Detect which cell encompasses the target text, then output its (X, Y) center coordinate. 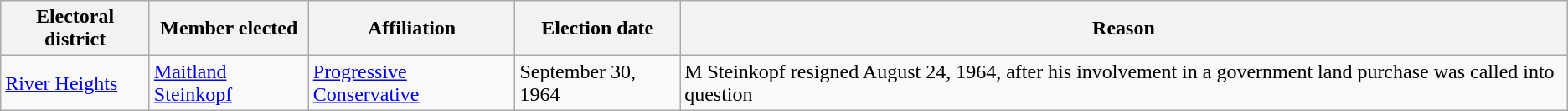
Maitland Steinkopf (229, 82)
M Steinkopf resigned August 24, 1964, after his involvement in a government land purchase was called into question (1124, 82)
River Heights (75, 82)
Affiliation (412, 29)
Election date (598, 29)
Electoral district (75, 29)
Member elected (229, 29)
Progressive Conservative (412, 82)
Reason (1124, 29)
September 30, 1964 (598, 82)
